Search for the cell housing the specified text and yield its [X, Y] center coordinate. 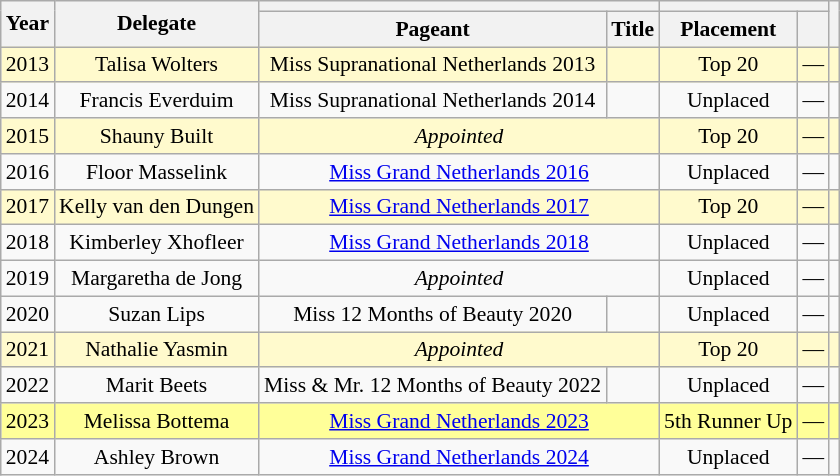
Floor Masselink [156, 172]
Miss 12 Months of Beauty 2020 [432, 314]
Delegate [156, 24]
Shauny Built [156, 136]
Kelly van den Dungen [156, 207]
2013 [28, 65]
Miss Grand Netherlands 2018 [459, 243]
Miss Grand Netherlands 2017 [459, 207]
Talisa Wolters [156, 65]
Miss Supranational Netherlands 2014 [432, 101]
Miss Grand Netherlands 2016 [459, 172]
Marit Beets [156, 386]
2019 [28, 279]
Miss Grand Netherlands 2023 [459, 421]
Miss Grand Netherlands 2024 [459, 457]
Year [28, 24]
2024 [28, 457]
2022 [28, 386]
2018 [28, 243]
Kimberley Xhofleer [156, 243]
Placement [728, 29]
2016 [28, 172]
2021 [28, 350]
Title [632, 29]
Ashley Brown [156, 457]
Margaretha de Jong [156, 279]
Miss Supranational Netherlands 2013 [432, 65]
5th Runner Up [728, 421]
2017 [28, 207]
2014 [28, 101]
2020 [28, 314]
Pageant [432, 29]
Melissa Bottema [156, 421]
Suzan Lips [156, 314]
Nathalie Yasmin [156, 350]
2015 [28, 136]
Miss & Mr. 12 Months of Beauty 2022 [432, 386]
Francis Everduim [156, 101]
2023 [28, 421]
